For the text-containing cell, return its midpoint in (X, Y) coordinate format. 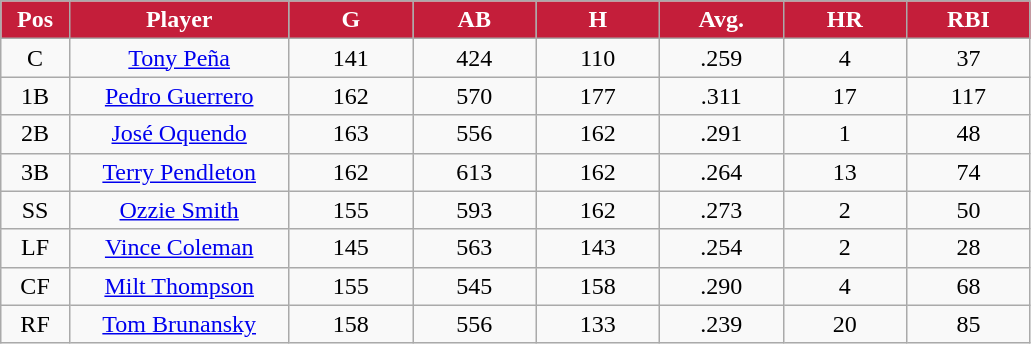
SS (36, 210)
593 (475, 210)
48 (969, 134)
.273 (722, 210)
HR (845, 20)
.291 (722, 134)
RBI (969, 20)
1 (845, 134)
Tony Peña (179, 58)
G (351, 20)
143 (598, 248)
37 (969, 58)
50 (969, 210)
LF (36, 248)
145 (351, 248)
563 (475, 248)
177 (598, 96)
Milt Thompson (179, 286)
.254 (722, 248)
545 (475, 286)
Player (179, 20)
424 (475, 58)
3B (36, 172)
Pedro Guerrero (179, 96)
Terry Pendleton (179, 172)
AB (475, 20)
José Oquendo (179, 134)
13 (845, 172)
20 (845, 324)
C (36, 58)
.239 (722, 324)
.290 (722, 286)
68 (969, 286)
RF (36, 324)
133 (598, 324)
.259 (722, 58)
28 (969, 248)
570 (475, 96)
117 (969, 96)
Ozzie Smith (179, 210)
17 (845, 96)
Vince Coleman (179, 248)
.264 (722, 172)
Tom Brunansky (179, 324)
85 (969, 324)
H (598, 20)
.311 (722, 96)
Pos (36, 20)
Avg. (722, 20)
163 (351, 134)
1B (36, 96)
613 (475, 172)
141 (351, 58)
2B (36, 134)
74 (969, 172)
CF (36, 286)
110 (598, 58)
